Scan for the cell matching the given text and deliver its [x, y] coordinate at center. 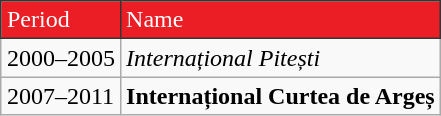
Name [281, 20]
Internațional Pitești [281, 58]
2007–2011 [60, 96]
Internațional Curtea de Argeș [281, 96]
2000–2005 [60, 58]
Period [60, 20]
